Locate the cell with the specified text and output its (x, y) center coordinate. 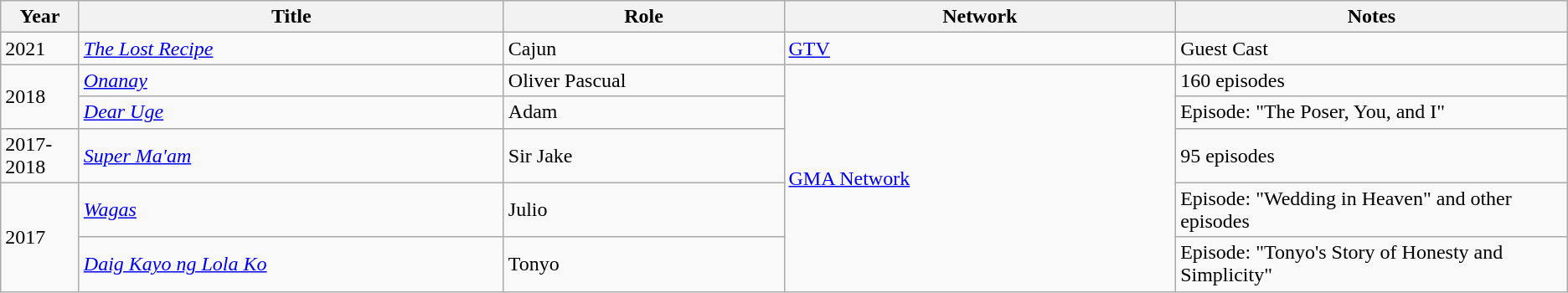
Role (643, 17)
GMA Network (980, 177)
Tonyo (643, 265)
2021 (40, 49)
GTV (980, 49)
Onanay (291, 80)
Episode: "The Poser, You, and I" (1372, 112)
Super Ma'am (291, 156)
Julio (643, 209)
Notes (1372, 17)
2017-2018 (40, 156)
Episode: "Tonyo's Story of Honesty and Simplicity" (1372, 265)
Adam (643, 112)
2018 (40, 96)
Year (40, 17)
Episode: "Wedding in Heaven" and other episodes (1372, 209)
Wagas (291, 209)
160 episodes (1372, 80)
Network (980, 17)
The Lost Recipe (291, 49)
Title (291, 17)
Daig Kayo ng Lola Ko (291, 265)
95 episodes (1372, 156)
2017 (40, 237)
Oliver Pascual (643, 80)
Guest Cast (1372, 49)
Cajun (643, 49)
Dear Uge (291, 112)
Sir Jake (643, 156)
